Capture the cell that displays the provided text and extract its (X, Y) central coordinate. 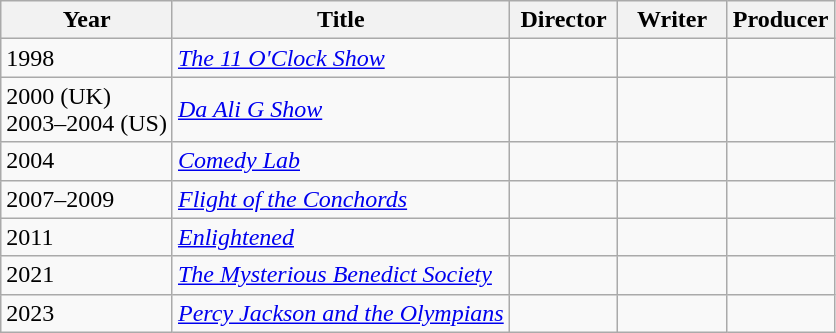
Year (87, 20)
2011 (87, 237)
1998 (87, 58)
Da Ali G Show (340, 110)
Title (340, 20)
Flight of the Conchords (340, 199)
Comedy Lab (340, 161)
The 11 O'Clock Show (340, 58)
2023 (87, 313)
The Mysterious Benedict Society (340, 275)
Enlightened (340, 237)
2004 (87, 161)
Percy Jackson and the Olympians (340, 313)
2021 (87, 275)
2007–2009 (87, 199)
Producer (780, 20)
Director (564, 20)
Writer (672, 20)
2000 (UK)2003–2004 (US) (87, 110)
